Detect which cell encompasses the target text, then output its [x, y] center coordinate. 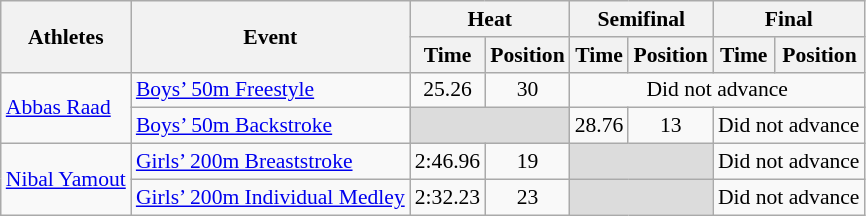
Girls’ 200m Breaststroke [270, 162]
Girls’ 200m Individual Medley [270, 197]
25.26 [448, 90]
13 [670, 126]
2:32.23 [448, 197]
30 [527, 90]
Boys’ 50m Freestyle [270, 90]
Nibal Yamout [66, 180]
Athletes [66, 36]
Event [270, 36]
23 [527, 197]
Final [789, 19]
Abbas Raad [66, 108]
19 [527, 162]
Semifinal [642, 19]
Boys’ 50m Backstroke [270, 126]
Heat [490, 19]
2:46.96 [448, 162]
28.76 [600, 126]
